Return (X, Y) of the center of cell containing provided text 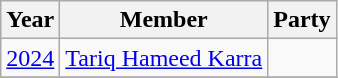
Party (302, 20)
Member (164, 20)
Tariq Hameed Karra (164, 58)
2024 (30, 58)
Year (30, 20)
